Scan for the cell matching the given text and deliver its (x, y) coordinate at center. 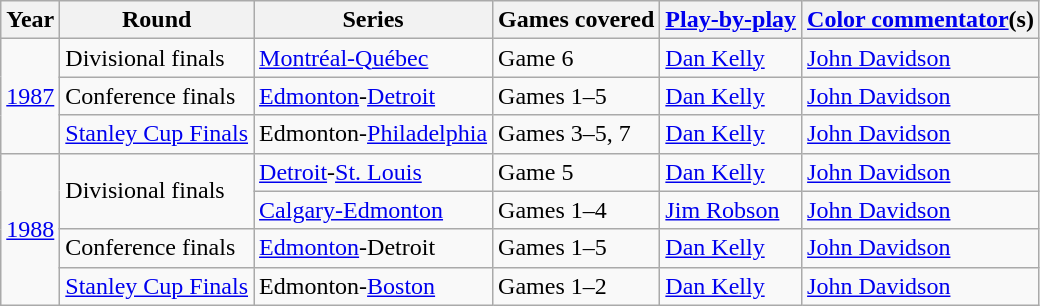
Game 6 (576, 58)
Play-by-play (731, 20)
Games 1–2 (576, 286)
Montréal-Québec (374, 58)
Round (157, 20)
Detroit-St. Louis (374, 172)
Color commentator(s) (921, 20)
Edmonton-Boston (374, 286)
Jim Robson (731, 210)
Game 5 (576, 172)
Edmonton-Philadelphia (374, 134)
Games 1–4 (576, 210)
Year (30, 20)
Calgary-Edmonton (374, 210)
Series (374, 20)
1987 (30, 96)
Games covered (576, 20)
1988 (30, 229)
Games 3–5, 7 (576, 134)
